Extract the [x, y] coordinate from the center of the cell holding the provided text.  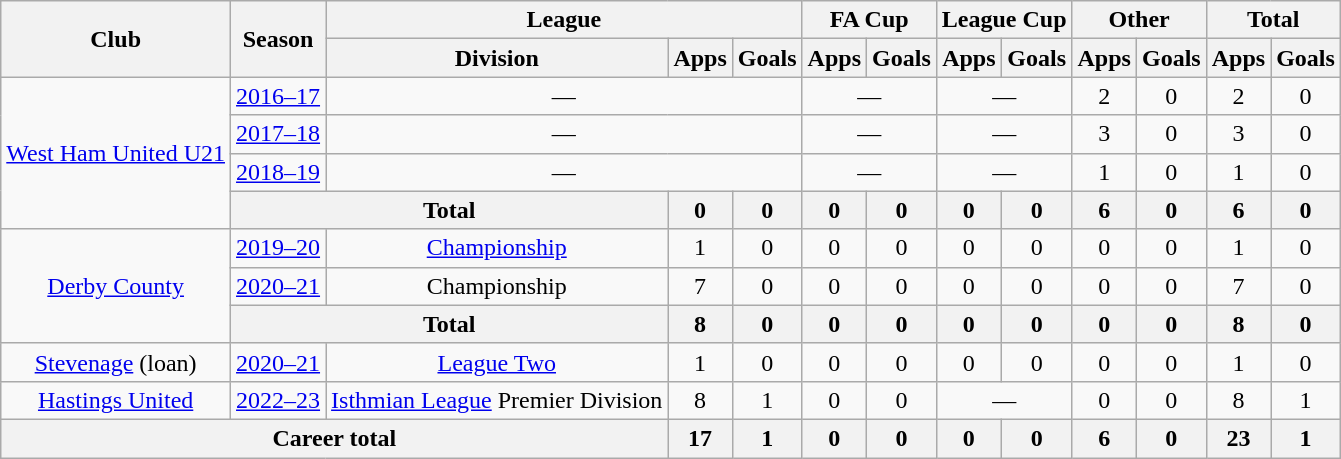
2016–17 [278, 96]
23 [1238, 438]
2018–19 [278, 172]
Other [1139, 20]
2019–20 [278, 248]
2017–18 [278, 134]
Club [116, 39]
Career total [334, 438]
League Cup [1004, 20]
2022–23 [278, 400]
Division [497, 58]
League Two [497, 362]
Stevenage (loan) [116, 362]
Hastings United [116, 400]
Isthmian League Premier Division [497, 400]
Season [278, 39]
League [564, 20]
West Ham United U21 [116, 153]
FA Cup [869, 20]
17 [700, 438]
Derby County [116, 286]
